Scan for the cell matching the given text and deliver its [X, Y] coordinate at center. 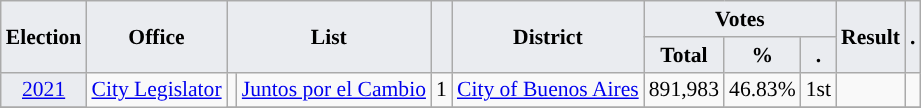
List [329, 36]
Juntos por el Cambio [334, 90]
City Legislator [156, 90]
District [548, 36]
Election [44, 36]
46.83% [762, 90]
1 [442, 90]
Result [870, 36]
City of Buenos Aires [548, 90]
Total [684, 55]
2021 [44, 90]
1st [818, 90]
Votes [740, 19]
Office [156, 36]
% [762, 55]
891,983 [684, 90]
